Identify which cell holds the provided text, then report its (X, Y) central coordinate. 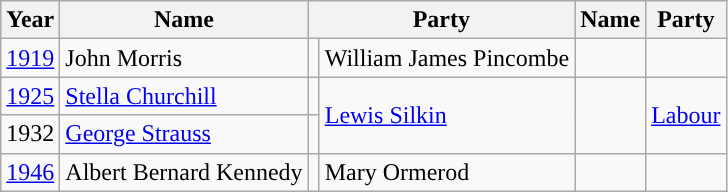
Lewis Silkin (446, 115)
Albert Bernard Kennedy (184, 172)
1919 (30, 58)
George Strauss (184, 134)
William James Pincombe (446, 58)
Stella Churchill (184, 96)
Mary Ormerod (446, 172)
1925 (30, 96)
1932 (30, 134)
1946 (30, 172)
Labour (686, 115)
John Morris (184, 58)
Year (30, 20)
